Determine the (x, y) coordinate at the center of the cell enclosing the given text.  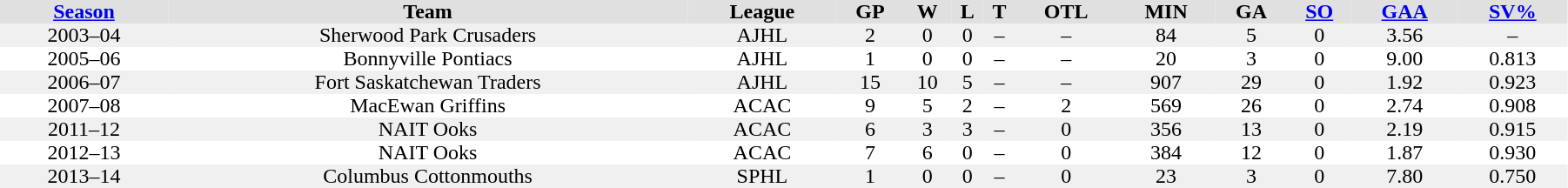
7.80 (1404, 176)
9 (870, 106)
W (928, 12)
13 (1251, 129)
12 (1251, 153)
2006–07 (84, 82)
GP (870, 12)
MIN (1166, 12)
569 (1166, 106)
1.92 (1404, 82)
2.19 (1404, 129)
0.813 (1512, 59)
GAA (1404, 12)
2005–06 (84, 59)
384 (1166, 153)
0.923 (1512, 82)
Bonnyville Pontiacs (428, 59)
MacEwan Griffins (428, 106)
0.930 (1512, 153)
Sherwood Park Crusaders (428, 35)
15 (870, 82)
Fort Saskatchewan Traders (428, 82)
7 (870, 153)
SV% (1512, 12)
0.915 (1512, 129)
GA (1251, 12)
26 (1251, 106)
10 (928, 82)
84 (1166, 35)
SO (1319, 12)
2007–08 (84, 106)
SPHL (762, 176)
L (968, 12)
Team (428, 12)
2012–13 (84, 153)
2011–12 (84, 129)
T (999, 12)
0.750 (1512, 176)
2003–04 (84, 35)
907 (1166, 82)
Season (84, 12)
League (762, 12)
3.56 (1404, 35)
Columbus Cottonmouths (428, 176)
356 (1166, 129)
23 (1166, 176)
29 (1251, 82)
1.87 (1404, 153)
9.00 (1404, 59)
0.908 (1512, 106)
2013–14 (84, 176)
OTL (1066, 12)
20 (1166, 59)
2.74 (1404, 106)
